Return (x, y) of the center of cell containing provided text 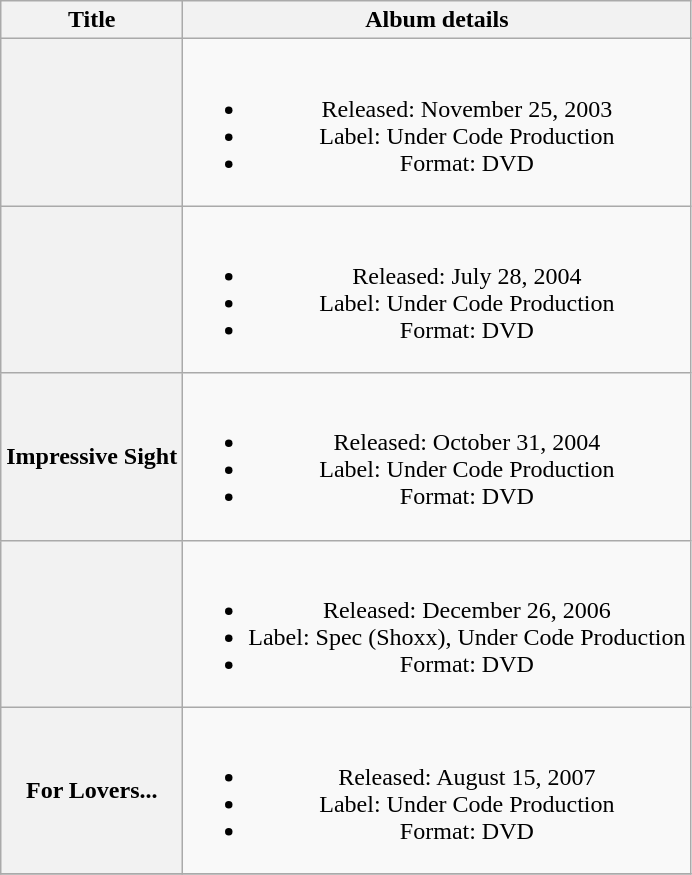
Released: July 28, 2004Label: Under Code ProductionFormat: DVD (437, 290)
Released: November 25, 2003Label: Under Code ProductionFormat: DVD (437, 122)
Released: December 26, 2006Label: Spec (Shoxx), Under Code ProductionFormat: DVD (437, 624)
Released: August 15, 2007Label: Under Code ProductionFormat: DVD (437, 790)
Impressive Sight (92, 456)
For Lovers... (92, 790)
Title (92, 20)
Released: October 31, 2004Label: Under Code ProductionFormat: DVD (437, 456)
Album details (437, 20)
